Provide the [X, Y] coordinate of the cell's center where the given text is located.  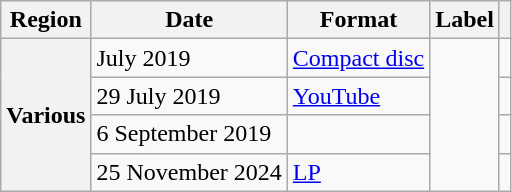
Label [465, 20]
Format [358, 20]
Date [189, 20]
25 November 2024 [189, 172]
YouTube [358, 96]
6 September 2019 [189, 134]
LP [358, 172]
Various [46, 115]
Region [46, 20]
Compact disc [358, 58]
July 2019 [189, 58]
29 July 2019 [189, 96]
